Pinpoint the cell where the given text exists, returning its [X, Y] midpoint coordinate. 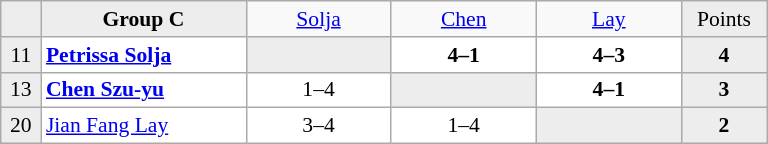
Chen [464, 19]
Petrissa Solja [144, 55]
Lay [608, 19]
13 [21, 90]
4 [724, 55]
Chen Szu-yu [144, 90]
Jian Fang Lay [144, 126]
20 [21, 126]
4–3 [608, 55]
11 [21, 55]
Solja [318, 19]
3 [724, 90]
Points [724, 19]
2 [724, 126]
Group C [144, 19]
3–4 [318, 126]
